For the text-containing cell, return its midpoint in [X, Y] coordinate format. 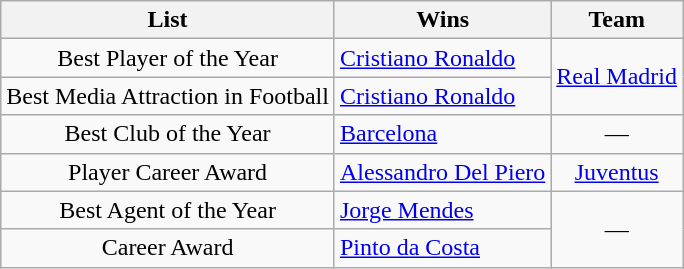
Best Agent of the Year [168, 210]
Team [617, 20]
Best Media Attraction in Football [168, 96]
Juventus [617, 172]
Career Award [168, 248]
Pinto da Costa [442, 248]
Alessandro Del Piero [442, 172]
Real Madrid [617, 77]
Jorge Mendes [442, 210]
List [168, 20]
Best Player of the Year [168, 58]
Player Career Award [168, 172]
Wins [442, 20]
Barcelona [442, 134]
Best Club of the Year [168, 134]
